Scan for the cell matching the given text and deliver its (X, Y) coordinate at center. 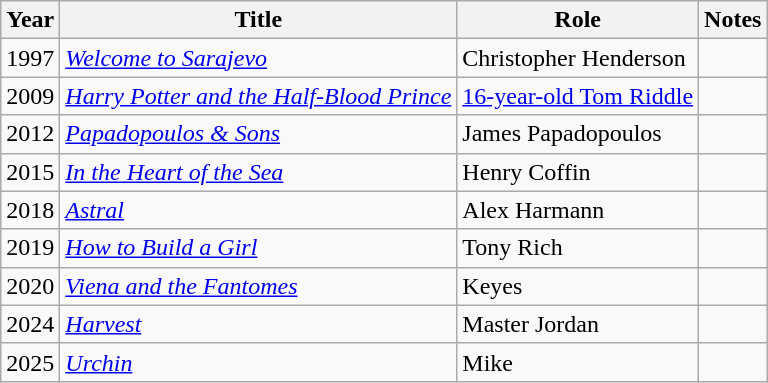
Henry Coffin (578, 172)
Papadopoulos & Sons (258, 134)
2025 (30, 362)
James Papadopoulos (578, 134)
2019 (30, 248)
Role (578, 20)
Alex Harmann (578, 210)
Harvest (258, 324)
Year (30, 20)
Keyes (578, 286)
2024 (30, 324)
Notes (733, 20)
Astral (258, 210)
Welcome to Sarajevo (258, 58)
Title (258, 20)
How to Build a Girl (258, 248)
In the Heart of the Sea (258, 172)
Mike (578, 362)
2015 (30, 172)
Urchin (258, 362)
1997 (30, 58)
16-year-old Tom Riddle (578, 96)
Harry Potter and the Half-Blood Prince (258, 96)
2009 (30, 96)
2020 (30, 286)
Christopher Henderson (578, 58)
Viena and the Fantomes (258, 286)
Tony Rich (578, 248)
2012 (30, 134)
Master Jordan (578, 324)
2018 (30, 210)
